Return [X, Y] of the center of cell containing provided text 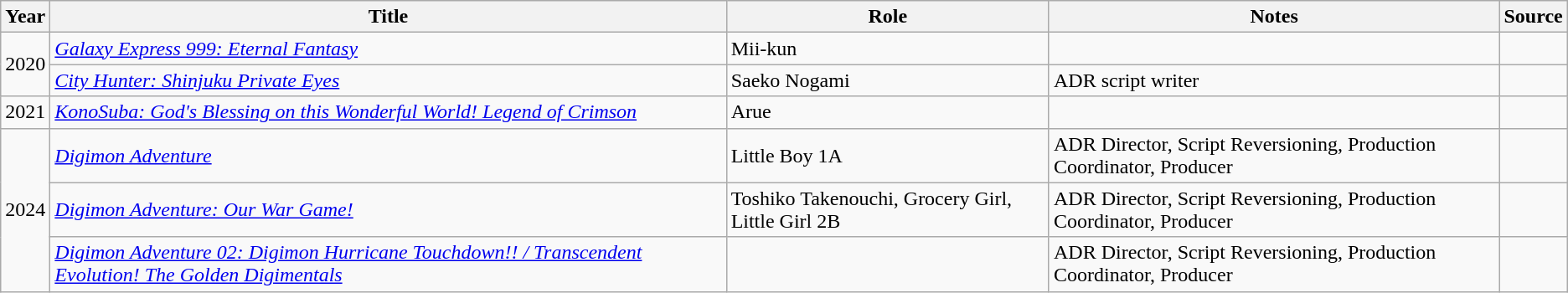
Title [389, 17]
2020 [25, 64]
Digimon Adventure [389, 156]
City Hunter: Shinjuku Private Eyes [389, 80]
ADR script writer [1273, 80]
Galaxy Express 999: Eternal Fantasy [389, 49]
Mii-kun [888, 49]
Saeko Nogami [888, 80]
Digimon Adventure: Our War Game! [389, 209]
Digimon Adventure 02: Digimon Hurricane Touchdown!! / Transcendent Evolution! The Golden Digimentals [389, 265]
2024 [25, 209]
Year [25, 17]
2021 [25, 112]
Notes [1273, 17]
Little Boy 1A [888, 156]
Source [1533, 17]
Arue [888, 112]
Toshiko Takenouchi, Grocery Girl, Little Girl 2B [888, 209]
Role [888, 17]
KonoSuba: God's Blessing on this Wonderful World! Legend of Crimson [389, 112]
